Return the (X, Y) coordinate for the center point of the cell that contains the specified text.  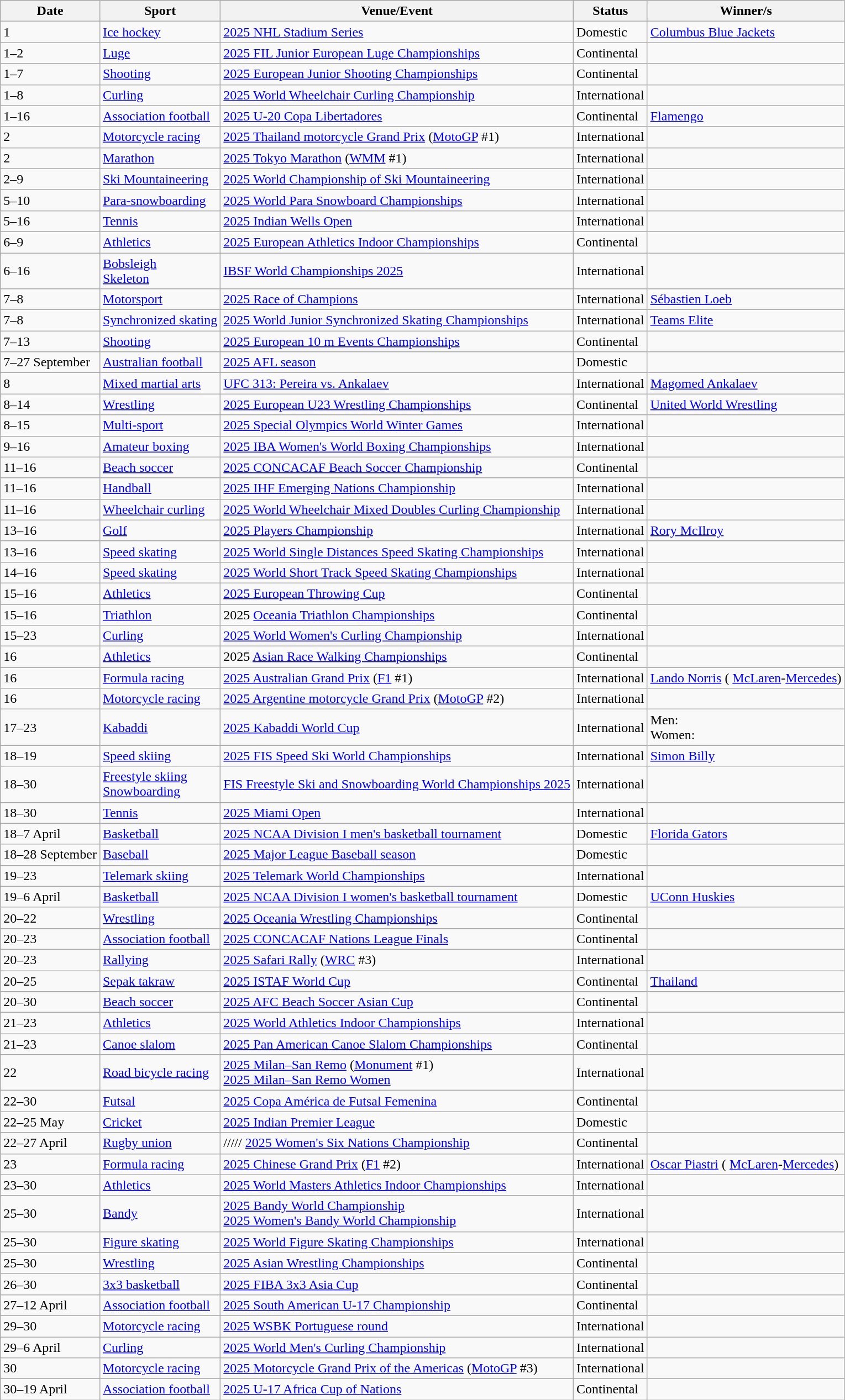
22–27 April (50, 1143)
United World Wrestling (746, 404)
Lando Norris ( McLaren-Mercedes) (746, 678)
Synchronized skating (160, 320)
Motorsport (160, 299)
8–15 (50, 425)
Figure skating (160, 1242)
2025 Pan American Canoe Slalom Championships (397, 1044)
2025 European U23 Wrestling Championships (397, 404)
Oscar Piastri ( McLaren-Mercedes) (746, 1164)
29–6 April (50, 1348)
2025 World Wheelchair Curling Championship (397, 95)
2025 CONCACAF Beach Soccer Championship (397, 467)
23–30 (50, 1185)
2025 WSBK Portuguese round (397, 1326)
18–7 April (50, 834)
20–22 (50, 918)
7–13 (50, 341)
Para-snowboarding (160, 200)
2025 Miami Open (397, 813)
Telemark skiing (160, 876)
Sébastien Loeb (746, 299)
Sport (160, 11)
Venue/Event (397, 11)
Marathon (160, 158)
Speed skiing (160, 756)
Mixed martial arts (160, 383)
2025 European Throwing Cup (397, 593)
2025 FIS Speed Ski World Championships (397, 756)
2025 IBA Women's World Boxing Championships (397, 446)
Multi-sport (160, 425)
Florida Gators (746, 834)
2025 European Athletics Indoor Championships (397, 242)
Bandy (160, 1213)
22 (50, 1073)
2025 Indian Wells Open (397, 221)
Ski Mountaineering (160, 179)
5–10 (50, 200)
Wheelchair curling (160, 509)
20–25 (50, 981)
Date (50, 11)
Canoe slalom (160, 1044)
9–16 (50, 446)
1 (50, 32)
2025 Safari Rally (WRC #3) (397, 960)
Handball (160, 488)
Teams Elite (746, 320)
2025 European 10 m Events Championships (397, 341)
2025 Race of Champions (397, 299)
1–8 (50, 95)
2025 AFL season (397, 362)
2025 World Masters Athletics Indoor Championships (397, 1185)
2025 Chinese Grand Prix (F1 #2) (397, 1164)
Futsal (160, 1101)
8 (50, 383)
2025 World Single Distances Speed Skating Championships (397, 551)
5–16 (50, 221)
1–16 (50, 116)
Amateur boxing (160, 446)
2025 Tokyo Marathon (WMM #1) (397, 158)
29–30 (50, 1326)
IBSF World Championships 2025 (397, 271)
2025 U-20 Copa Libertadores (397, 116)
2025 World Championship of Ski Mountaineering (397, 179)
6–9 (50, 242)
UConn Huskies (746, 897)
15–23 (50, 636)
20–30 (50, 1002)
18–19 (50, 756)
2025 Oceania Triathlon Championships (397, 615)
26–30 (50, 1284)
17–23 (50, 727)
Australian football (160, 362)
2025 IHF Emerging Nations Championship (397, 488)
Kabaddi (160, 727)
7–27 September (50, 362)
Freestyle skiingSnowboarding (160, 785)
UFC 313: Pereira vs. Ankalaev (397, 383)
6–16 (50, 271)
2025 World Men's Curling Championship (397, 1348)
27–12 April (50, 1305)
1–2 (50, 53)
2025 Asian Race Walking Championships (397, 657)
Magomed Ankalaev (746, 383)
2025 Kabaddi World Cup (397, 727)
Baseball (160, 855)
Status (611, 11)
Golf (160, 530)
Flamengo (746, 116)
2025 Oceania Wrestling Championships (397, 918)
Cricket (160, 1122)
2025 Thailand motorcycle Grand Prix (MotoGP #1) (397, 137)
Thailand (746, 981)
2025 Copa América de Futsal Femenina (397, 1101)
2025 Argentine motorcycle Grand Prix (MotoGP #2) (397, 699)
2025 Asian Wrestling Championships (397, 1263)
Rallying (160, 960)
2025 ISTAF World Cup (397, 981)
1–7 (50, 74)
2–9 (50, 179)
2025 Australian Grand Prix (F1 #1) (397, 678)
3x3 basketball (160, 1284)
Columbus Blue Jackets (746, 32)
Men: Women: (746, 727)
2025 World Junior Synchronized Skating Championships (397, 320)
30 (50, 1369)
2025 Special Olympics World Winter Games (397, 425)
Sepak takraw (160, 981)
FIS Freestyle Ski and Snowboarding World Championships 2025 (397, 785)
Winner/s (746, 11)
2025 Indian Premier League (397, 1122)
Ice hockey (160, 32)
30–19 April (50, 1390)
2025 AFC Beach Soccer Asian Cup (397, 1002)
2025 NCAA Division I men's basketball tournament (397, 834)
Luge (160, 53)
19–6 April (50, 897)
2025 World Short Track Speed Skating Championships (397, 572)
2025 FIBA 3x3 Asia Cup (397, 1284)
///// 2025 Women's Six Nations Championship (397, 1143)
23 (50, 1164)
2025 Major League Baseball season (397, 855)
2025 European Junior Shooting Championships (397, 74)
2025 CONCACAF Nations League Finals (397, 939)
2025 Telemark World Championships (397, 876)
2025 World Athletics Indoor Championships (397, 1023)
2025 World Women's Curling Championship (397, 636)
Triathlon (160, 615)
2025 World Para Snowboard Championships (397, 200)
18–28 September (50, 855)
BobsleighSkeleton (160, 271)
2025 South American U-17 Championship (397, 1305)
8–14 (50, 404)
Simon Billy (746, 756)
2025 U-17 Africa Cup of Nations (397, 1390)
2025 NHL Stadium Series (397, 32)
Rugby union (160, 1143)
Road bicycle racing (160, 1073)
2025 NCAA Division I women's basketball tournament (397, 897)
2025 Players Championship (397, 530)
2025 Milan–San Remo (Monument #1) 2025 Milan–San Remo Women (397, 1073)
22–30 (50, 1101)
2025 World Figure Skating Championships (397, 1242)
2025 Bandy World Championship 2025 Women's Bandy World Championship (397, 1213)
14–16 (50, 572)
22–25 May (50, 1122)
19–23 (50, 876)
2025 World Wheelchair Mixed Doubles Curling Championship (397, 509)
Rory McIlroy (746, 530)
2025 Motorcycle Grand Prix of the Americas (MotoGP #3) (397, 1369)
2025 FIL Junior European Luge Championships (397, 53)
